Search for the cell housing the specified text and yield its (x, y) center coordinate. 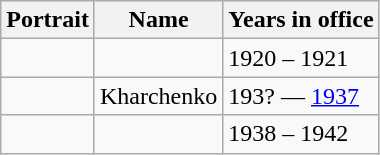
Years in office (301, 20)
Name (158, 20)
1920 – 1921 (301, 58)
Kharchenko (158, 96)
Portrait (48, 20)
1938 – 1942 (301, 134)
193? — 1937 (301, 96)
